Detect which cell encompasses the target text, then output its (X, Y) center coordinate. 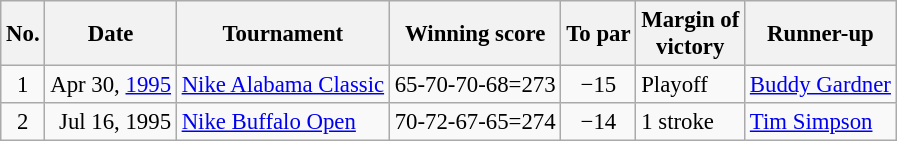
Buddy Gardner (821, 85)
Apr 30, 1995 (110, 85)
−15 (598, 85)
Runner-up (821, 34)
1 (23, 85)
Date (110, 34)
65-70-70-68=273 (475, 85)
Tournament (282, 34)
70-72-67-65=274 (475, 122)
No. (23, 34)
Tim Simpson (821, 122)
To par (598, 34)
2 (23, 122)
Nike Buffalo Open (282, 122)
Winning score (475, 34)
Playoff (690, 85)
Nike Alabama Classic (282, 85)
−14 (598, 122)
1 stroke (690, 122)
Margin ofvictory (690, 34)
Jul 16, 1995 (110, 122)
